Extract the (x, y) coordinate from the center of the cell holding the provided text.  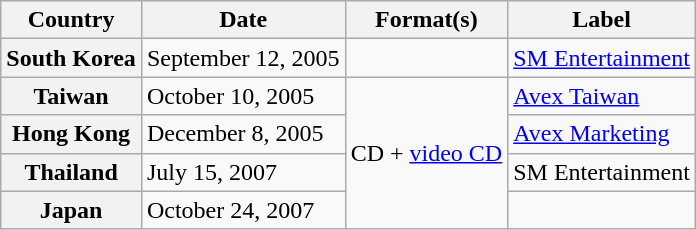
CD + video CD (426, 153)
Country (72, 20)
Thailand (72, 172)
Date (243, 20)
Format(s) (426, 20)
Japan (72, 210)
Taiwan (72, 96)
Label (602, 20)
Avex Taiwan (602, 96)
September 12, 2005 (243, 58)
December 8, 2005 (243, 134)
Hong Kong (72, 134)
October 24, 2007 (243, 210)
July 15, 2007 (243, 172)
October 10, 2005 (243, 96)
Avex Marketing (602, 134)
South Korea (72, 58)
